Return [X, Y] of the center of cell containing provided text 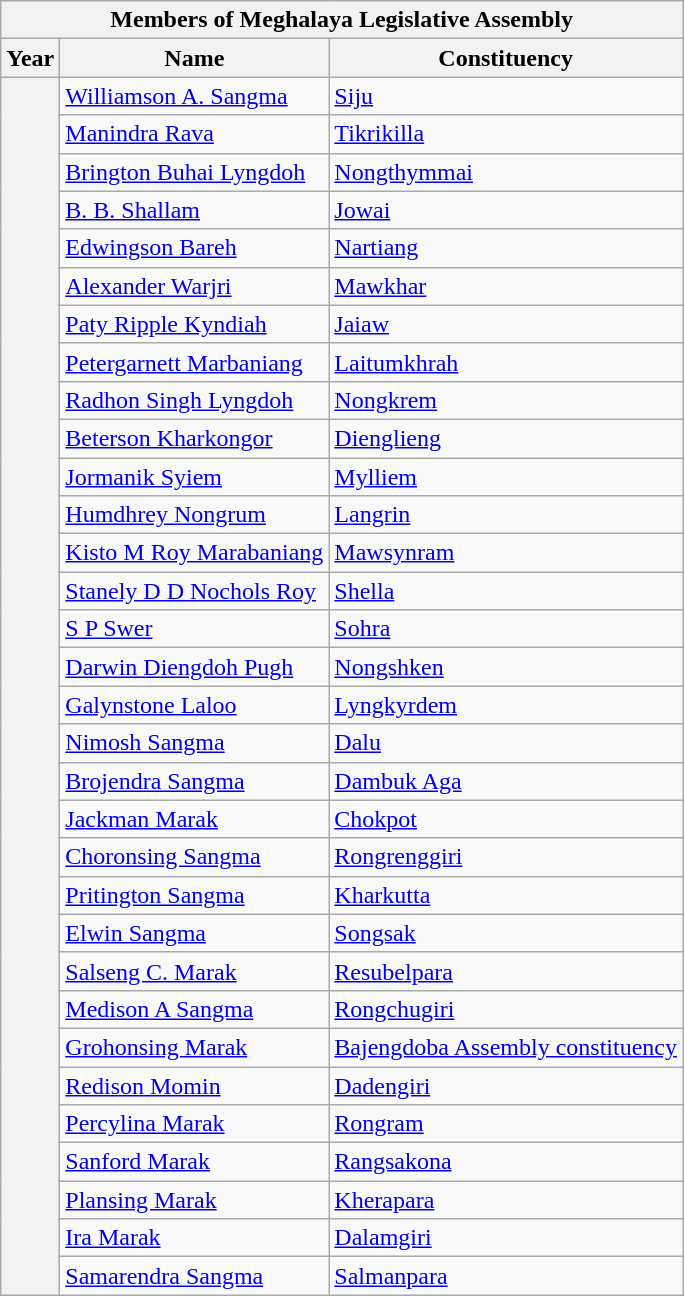
Stanely D D Nochols Roy [194, 591]
Siju [506, 96]
Grohonsing Marak [194, 1047]
Resubelpara [506, 971]
Nongkrem [506, 400]
Shella [506, 591]
Kherapara [506, 1200]
Rangsakona [506, 1162]
Langrin [506, 515]
Ira Marak [194, 1238]
Beterson Kharkongor [194, 438]
Dadengiri [506, 1085]
Mawkhar [506, 286]
Brojendra Sangma [194, 781]
Bajengdoba Assembly constituency [506, 1047]
Nimosh Sangma [194, 743]
Kharkutta [506, 895]
Pritington Sangma [194, 895]
Members of Meghalaya Legislative Assembly [342, 20]
Medison A Sangma [194, 1009]
Paty Ripple Kyndiah [194, 324]
Brington Buhai Lyngdoh [194, 172]
Edwingson Bareh [194, 248]
Radhon Singh Lyngdoh [194, 400]
Mawsynram [506, 553]
Jaiaw [506, 324]
Sohra [506, 629]
Sanford Marak [194, 1162]
Rongram [506, 1124]
Lyngkyrdem [506, 705]
Percylina Marak [194, 1124]
Dambuk Aga [506, 781]
Laitumkhrah [506, 362]
Rongrenggiri [506, 857]
Jackman Marak [194, 819]
Jormanik Syiem [194, 477]
Tikrikilla [506, 134]
Nongshken [506, 667]
Plansing Marak [194, 1200]
Samarendra Sangma [194, 1276]
Chokpot [506, 819]
Darwin Diengdoh Pugh [194, 667]
Galynstone Laloo [194, 705]
Constituency [506, 58]
Kisto M Roy Marabaniang [194, 553]
Dalu [506, 743]
Mylliem [506, 477]
Manindra Rava [194, 134]
S P Swer [194, 629]
Jowai [506, 210]
Nartiang [506, 248]
Dienglieng [506, 438]
Choronsing Sangma [194, 857]
B. B. Shallam [194, 210]
Salmanpara [506, 1276]
Year [30, 58]
Humdhrey Nongrum [194, 515]
Alexander Warjri [194, 286]
Redison Momin [194, 1085]
Rongchugiri [506, 1009]
Nongthymmai [506, 172]
Williamson A. Sangma [194, 96]
Petergarnett Marbaniang [194, 362]
Songsak [506, 933]
Elwin Sangma [194, 933]
Dalamgiri [506, 1238]
Name [194, 58]
Salseng C. Marak [194, 971]
